Determine the (x, y) coordinate at the center of the cell enclosing the given text.  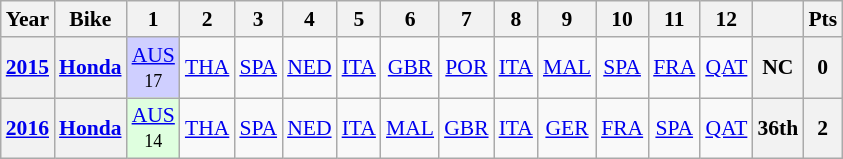
AUS14 (154, 128)
AUS17 (154, 68)
7 (466, 19)
2016 (28, 128)
9 (567, 19)
NC (778, 68)
0 (822, 68)
11 (674, 19)
6 (410, 19)
POR (466, 68)
8 (516, 19)
5 (359, 19)
GER (567, 128)
Year (28, 19)
Pts (822, 19)
10 (622, 19)
4 (309, 19)
36th (778, 128)
Bike (90, 19)
1 (154, 19)
12 (726, 19)
2015 (28, 68)
3 (258, 19)
